Search for the cell housing the specified text and yield its (x, y) center coordinate. 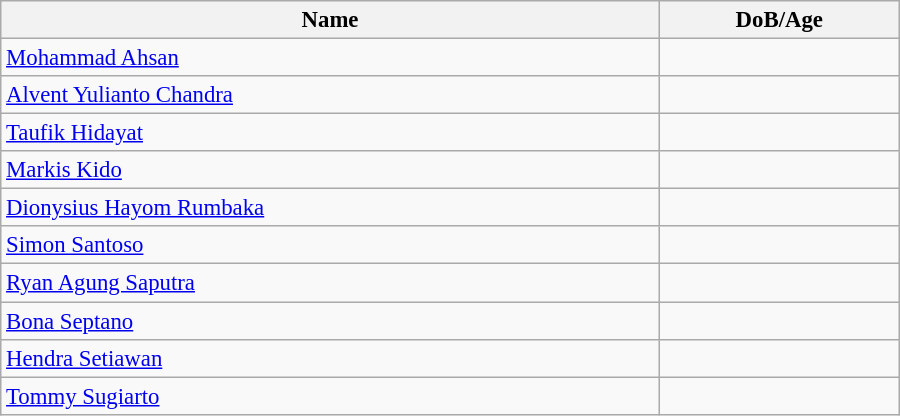
Name (330, 20)
Tommy Sugiarto (330, 396)
Taufik Hidayat (330, 133)
Simon Santoso (330, 245)
Hendra Setiawan (330, 358)
Bona Septano (330, 321)
Mohammad Ahsan (330, 58)
DoB/Age (779, 20)
Dionysius Hayom Rumbaka (330, 208)
Ryan Agung Saputra (330, 283)
Alvent Yulianto Chandra (330, 95)
Markis Kido (330, 170)
